Identify which cell holds the provided text, then report its (x, y) central coordinate. 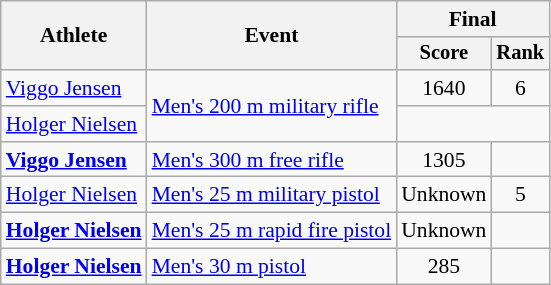
1305 (444, 160)
Final (472, 19)
285 (444, 267)
1640 (444, 88)
Men's 25 m rapid fire pistol (272, 231)
Rank (520, 54)
Score (444, 54)
Men's 30 m pistol (272, 267)
Men's 300 m free rifle (272, 160)
Men's 200 m military rifle (272, 106)
Athlete (74, 36)
6 (520, 88)
Event (272, 36)
Men's 25 m military pistol (272, 195)
5 (520, 195)
